Provide the [x, y] coordinate of the cell's center where the given text is located.  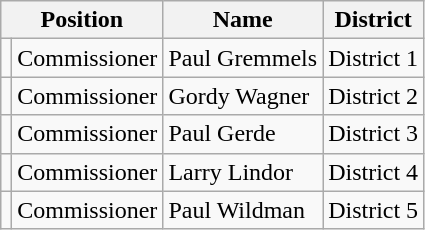
Position [82, 20]
District [374, 20]
District 4 [374, 172]
Larry Lindor [243, 172]
Name [243, 20]
District 2 [374, 96]
Paul Wildman [243, 210]
Paul Gremmels [243, 58]
Paul Gerde [243, 134]
District 3 [374, 134]
District 5 [374, 210]
Gordy Wagner [243, 96]
District 1 [374, 58]
